Provide the (x, y) coordinate of the cell's center where the given text is located.  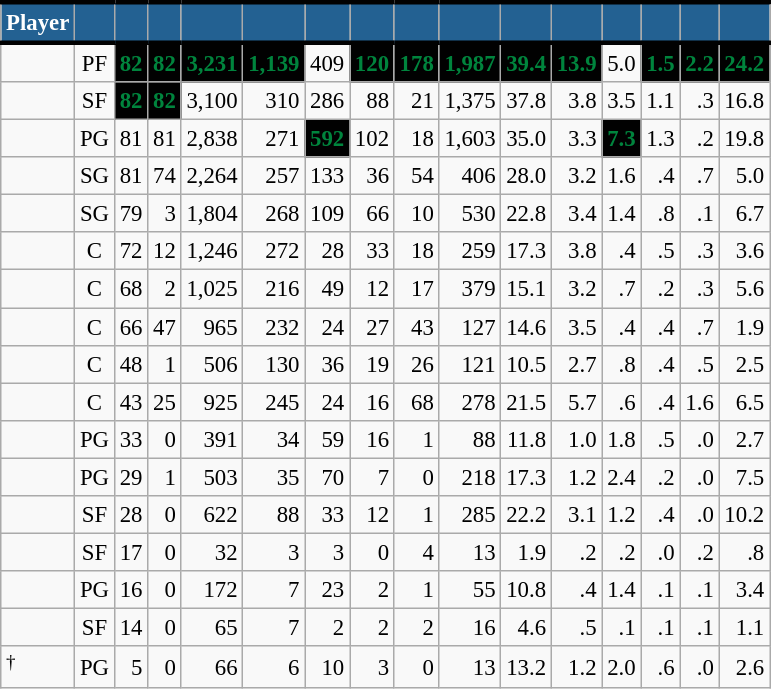
35.0 (526, 139)
1.0 (576, 439)
3.1 (576, 515)
5.6 (744, 289)
6.5 (744, 402)
1,987 (470, 62)
257 (274, 176)
3.3 (576, 139)
102 (372, 139)
2.2 (700, 62)
218 (470, 477)
48 (130, 364)
286 (328, 101)
3,231 (212, 62)
15.1 (526, 289)
272 (274, 251)
622 (212, 515)
22.8 (526, 214)
1,375 (470, 101)
32 (212, 552)
Player (38, 22)
37.8 (526, 101)
22.2 (526, 515)
1,804 (212, 214)
2.0 (622, 667)
72 (130, 251)
16.8 (744, 101)
2.5 (744, 364)
409 (328, 62)
70 (328, 477)
7.3 (622, 139)
1,025 (212, 289)
530 (470, 214)
PF (95, 62)
216 (274, 289)
379 (470, 289)
21.5 (526, 402)
† (38, 667)
232 (274, 327)
1.8 (622, 439)
49 (328, 289)
27 (372, 327)
271 (274, 139)
5.7 (576, 402)
65 (212, 627)
259 (470, 251)
130 (274, 364)
13.9 (576, 62)
1.5 (660, 62)
55 (470, 590)
592 (328, 139)
7.5 (744, 477)
23 (328, 590)
79 (130, 214)
127 (470, 327)
13.2 (526, 667)
10.8 (526, 590)
1,139 (274, 62)
14 (130, 627)
26 (416, 364)
4.6 (526, 627)
506 (212, 364)
1,603 (470, 139)
5 (130, 667)
2,264 (212, 176)
268 (274, 214)
21 (416, 101)
6 (274, 667)
47 (164, 327)
120 (372, 62)
3.6 (744, 251)
59 (328, 439)
245 (274, 402)
285 (470, 515)
178 (416, 62)
172 (212, 590)
74 (164, 176)
278 (470, 402)
1,246 (212, 251)
133 (328, 176)
19.8 (744, 139)
2,838 (212, 139)
406 (470, 176)
109 (328, 214)
14.6 (526, 327)
34 (274, 439)
25 (164, 402)
29 (130, 477)
28.0 (526, 176)
503 (212, 477)
10.5 (526, 364)
1.3 (660, 139)
965 (212, 327)
39.4 (526, 62)
4 (416, 552)
10.2 (744, 515)
2.4 (622, 477)
24.2 (744, 62)
3,100 (212, 101)
6.7 (744, 214)
310 (274, 101)
121 (470, 364)
925 (212, 402)
2.6 (744, 667)
391 (212, 439)
35 (274, 477)
19 (372, 364)
54 (416, 176)
11.8 (526, 439)
